Determine the (X, Y) coordinate at the center of the cell enclosing the given text.  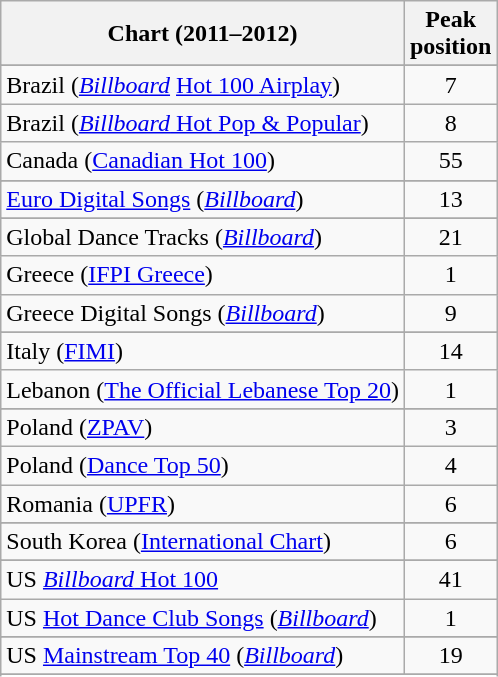
9 (450, 313)
21 (450, 237)
7 (450, 85)
Poland (ZPAV) (203, 427)
Poland (Dance Top 50) (203, 465)
US Billboard Hot 100 (203, 580)
41 (450, 580)
19 (450, 656)
Brazil (Billboard Hot Pop & Popular) (203, 123)
Romania (UPFR) (203, 503)
Lebanon (The Official Lebanese Top 20) (203, 389)
Greece (IFPI Greece) (203, 275)
Brazil (Billboard Hot 100 Airplay) (203, 85)
13 (450, 199)
3 (450, 427)
US Mainstream Top 40 (Billboard) (203, 656)
14 (450, 351)
Greece Digital Songs (Billboard) (203, 313)
8 (450, 123)
4 (450, 465)
South Korea (International Chart) (203, 542)
Chart (2011–2012) (203, 34)
Euro Digital Songs (Billboard) (203, 199)
Peakposition (450, 34)
55 (450, 161)
US Hot Dance Club Songs (Billboard) (203, 618)
Canada (Canadian Hot 100) (203, 161)
Italy (FIMI) (203, 351)
Global Dance Tracks (Billboard) (203, 237)
